Output the [x, y] coordinate of the center of the cell containing the given text.  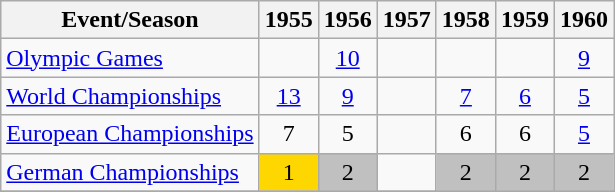
1956 [348, 20]
1960 [584, 20]
1955 [288, 20]
13 [288, 96]
German Championships [130, 172]
10 [348, 58]
World Championships [130, 96]
Olympic Games [130, 58]
European Championships [130, 134]
1957 [406, 20]
1959 [524, 20]
1 [288, 172]
Event/Season [130, 20]
1958 [466, 20]
